Determine the [x, y] coordinate at the center of the cell enclosing the given text.  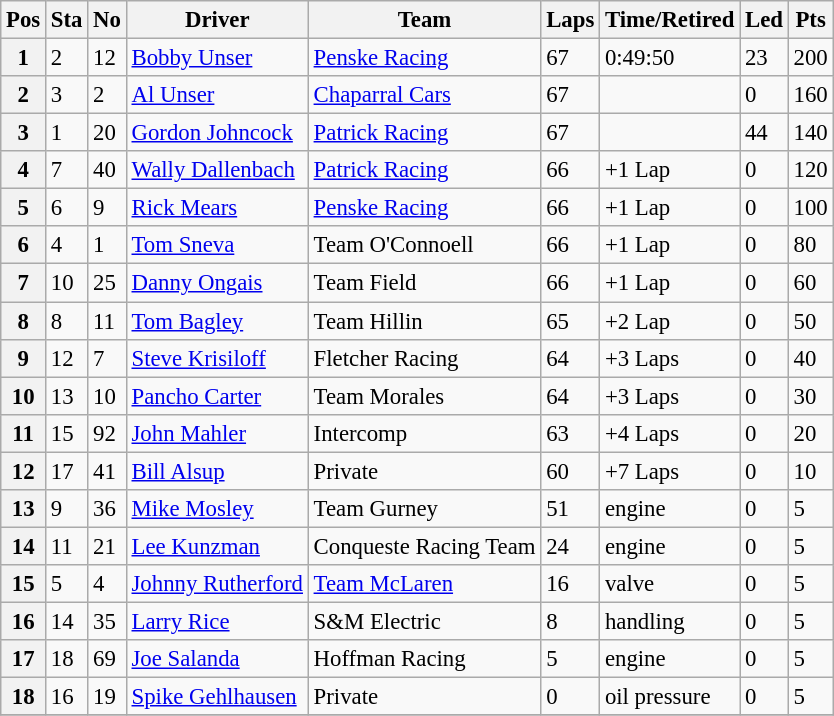
Fletcher Racing [424, 358]
S&M Electric [424, 621]
Pts [810, 20]
35 [107, 621]
Bill Alsup [217, 471]
Laps [570, 20]
oil pressure [670, 697]
No [107, 20]
Chaparral Cars [424, 95]
Johnny Rutherford [217, 584]
+7 Laps [670, 471]
Danny Ongais [217, 283]
Team O'Connoell [424, 245]
Joe Salanda [217, 659]
23 [764, 58]
Bobby Unser [217, 58]
100 [810, 208]
140 [810, 133]
51 [570, 509]
Team Morales [424, 396]
80 [810, 245]
Time/Retired [670, 20]
25 [107, 283]
Driver [217, 20]
Steve Krisiloff [217, 358]
21 [107, 546]
Pos [24, 20]
44 [764, 133]
160 [810, 95]
Lee Kunzman [217, 546]
30 [810, 396]
41 [107, 471]
50 [810, 321]
valve [670, 584]
Gordon Johncock [217, 133]
Tom Sneva [217, 245]
Conqueste Racing Team [424, 546]
Team McLaren [424, 584]
John Mahler [217, 433]
Al Unser [217, 95]
Larry Rice [217, 621]
69 [107, 659]
+4 Laps [670, 433]
24 [570, 546]
Led [764, 20]
Pancho Carter [217, 396]
Mike Mosley [217, 509]
200 [810, 58]
92 [107, 433]
63 [570, 433]
Intercomp [424, 433]
65 [570, 321]
Team Hillin [424, 321]
Team [424, 20]
Rick Mears [217, 208]
Hoffman Racing [424, 659]
Team Gurney [424, 509]
Sta [67, 20]
+2 Lap [670, 321]
120 [810, 170]
19 [107, 697]
Team Field [424, 283]
Wally Dallenbach [217, 170]
36 [107, 509]
handling [670, 621]
Spike Gehlhausen [217, 697]
Tom Bagley [217, 321]
0:49:50 [670, 58]
